Capture the cell that displays the provided text and extract its (x, y) central coordinate. 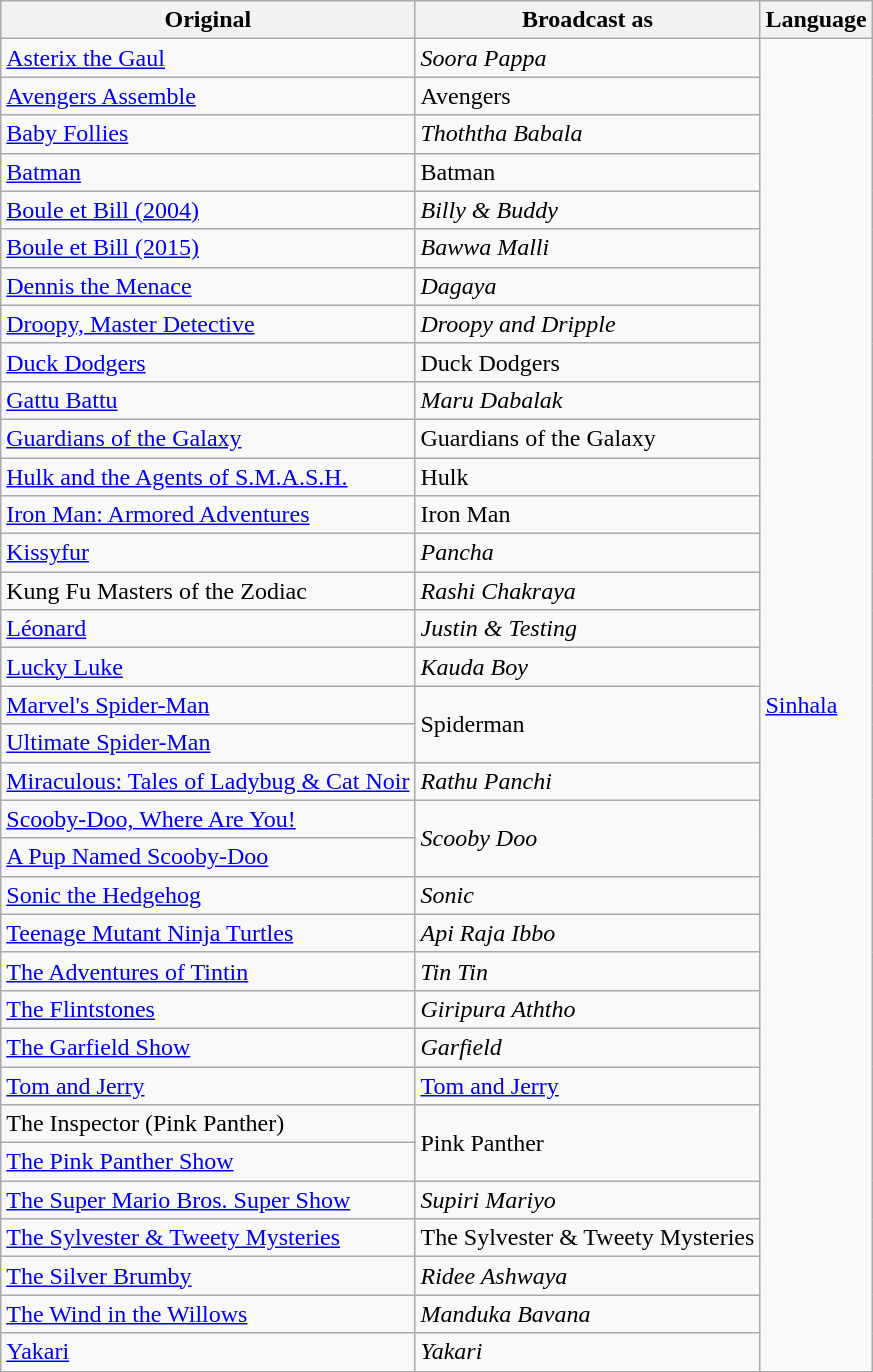
Scooby Doo (588, 838)
Miraculous: Tales of Ladybug & Cat Noir (208, 781)
Droopy and Dripple (588, 324)
Avengers Assemble (208, 96)
Giripura Aththo (588, 1009)
Supiri Mariyo (588, 1200)
Lucky Luke (208, 667)
Tin Tin (588, 971)
The Silver Brumby (208, 1276)
Iron Man: Armored Adventures (208, 515)
The Garfield Show (208, 1047)
Marvel's Spider-Man (208, 705)
Pink Panther (588, 1143)
Pancha (588, 553)
Teenage Mutant Ninja Turtles (208, 933)
Ridee Ashwaya (588, 1276)
Avengers (588, 96)
The Wind in the Willows (208, 1314)
A Pup Named Scooby-Doo (208, 857)
Droopy, Master Detective (208, 324)
Baby Follies (208, 134)
Spiderman (588, 724)
The Pink Panther Show (208, 1162)
Api Raja Ibbo (588, 933)
Boule et Bill (2015) (208, 248)
Léonard (208, 629)
Scooby-Doo, Where Are You! (208, 819)
The Flintstones (208, 1009)
Dagaya (588, 286)
Maru Dabalak (588, 400)
The Super Mario Bros. Super Show (208, 1200)
Thoththa Babala (588, 134)
Ultimate Spider-Man (208, 743)
Sonic (588, 895)
Sinhala (816, 705)
The Adventures of Tintin (208, 971)
Iron Man (588, 515)
Asterix the Gaul (208, 58)
Soora Pappa (588, 58)
Sonic the Hedgehog (208, 895)
Language (816, 20)
Boule et Bill (2004) (208, 210)
Billy & Buddy (588, 210)
Dennis the Menace (208, 286)
Kung Fu Masters of the Zodiac (208, 591)
Rathu Panchi (588, 781)
Kauda Boy (588, 667)
The Inspector (Pink Panther) (208, 1124)
Justin & Testing (588, 629)
Rashi Chakraya (588, 591)
Hulk (588, 477)
Garfield (588, 1047)
Gattu Battu (208, 400)
Manduka Bavana (588, 1314)
Original (208, 20)
Kissyfur (208, 553)
Bawwa Malli (588, 248)
Broadcast as (588, 20)
Hulk and the Agents of S.M.A.S.H. (208, 477)
